Pinpoint the cell where the given text exists, returning its [X, Y] midpoint coordinate. 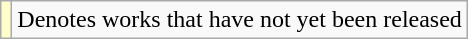
Denotes works that have not yet been released [240, 20]
